Return the (x, y) coordinate for the center point of the cell that contains the specified text.  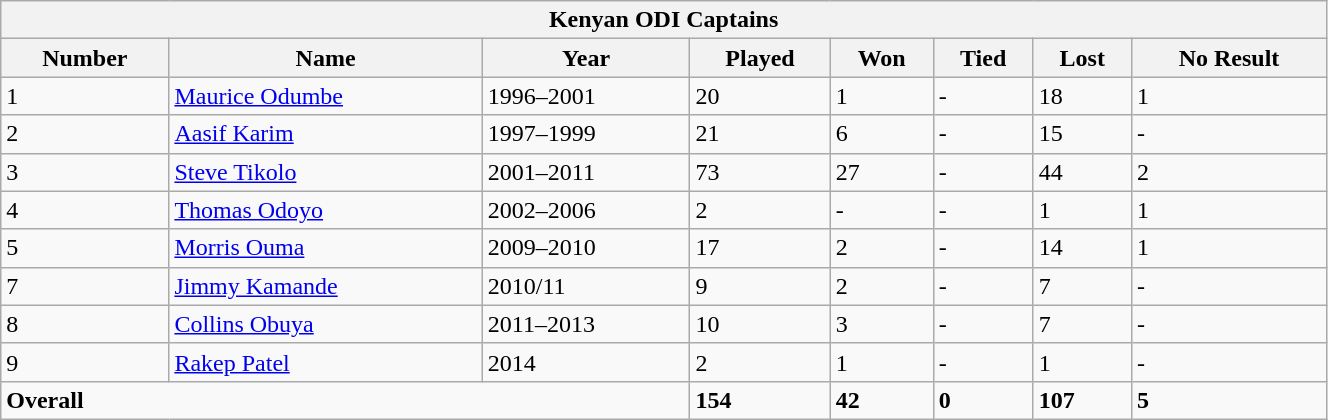
2009–2010 (586, 248)
1997–1999 (586, 134)
Collins Obuya (326, 324)
Overall (346, 400)
2010/11 (586, 286)
73 (760, 172)
18 (1082, 96)
2011–2013 (586, 324)
Jimmy Kamande (326, 286)
154 (760, 400)
Played (760, 58)
14 (1082, 248)
0 (983, 400)
Aasif Karim (326, 134)
Thomas Odoyo (326, 210)
1996–2001 (586, 96)
Maurice Odumbe (326, 96)
Morris Ouma (326, 248)
42 (882, 400)
20 (760, 96)
6 (882, 134)
44 (1082, 172)
Kenyan ODI Captains (664, 20)
Rakep Patel (326, 362)
17 (760, 248)
21 (760, 134)
15 (1082, 134)
2002–2006 (586, 210)
4 (85, 210)
8 (85, 324)
2014 (586, 362)
Number (85, 58)
Won (882, 58)
No Result (1228, 58)
27 (882, 172)
Tied (983, 58)
Year (586, 58)
10 (760, 324)
2001–2011 (586, 172)
Steve Tikolo (326, 172)
Name (326, 58)
107 (1082, 400)
Lost (1082, 58)
